Locate the cell with the specified text and output its [x, y] center coordinate. 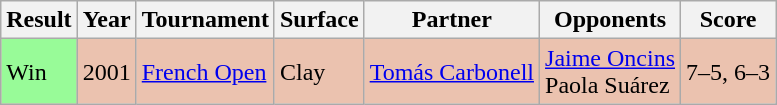
Opponents [610, 20]
Tomás Carbonell [452, 72]
Jaime Oncins Paola Suárez [610, 72]
Result [39, 20]
Surface [319, 20]
Score [728, 20]
Tournament [205, 20]
2001 [106, 72]
Partner [452, 20]
7–5, 6–3 [728, 72]
Year [106, 20]
Win [39, 72]
Clay [319, 72]
French Open [205, 72]
